Capture the cell that displays the provided text and extract its [x, y] central coordinate. 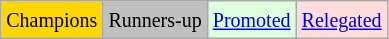
Promoted [252, 20]
Champions [52, 20]
Runners-up [155, 20]
Relegated [342, 20]
